Return the (X, Y) coordinate for the center point of the cell that contains the specified text.  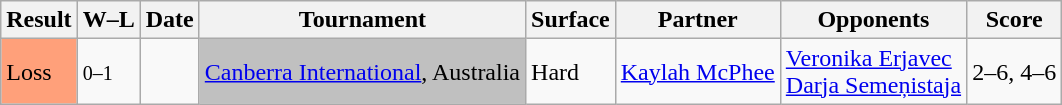
Result (39, 20)
Opponents (873, 20)
W–L (108, 20)
Hard (571, 72)
2–6, 4–6 (1014, 72)
Veronika Erjavec Darja Semeņistaja (873, 72)
0–1 (108, 72)
Partner (698, 20)
Tournament (362, 20)
Canberra International, Australia (362, 72)
Score (1014, 20)
Kaylah McPhee (698, 72)
Surface (571, 20)
Date (170, 20)
Loss (39, 72)
